Scan for the cell matching the given text and deliver its (x, y) coordinate at center. 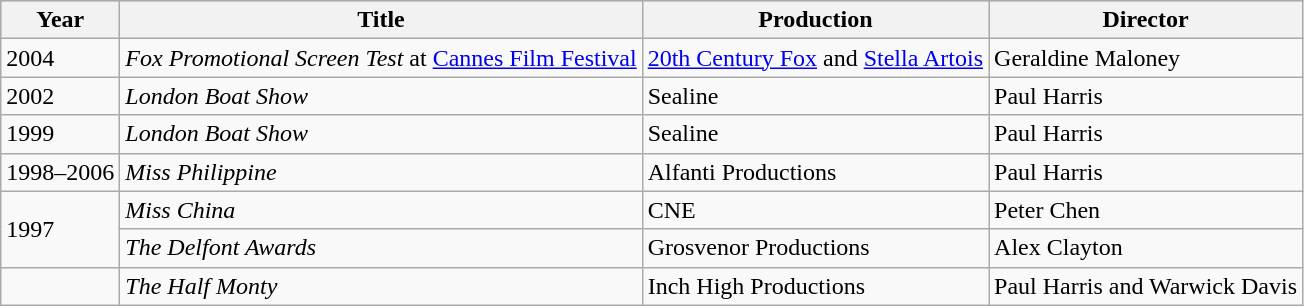
2004 (60, 58)
Grosvenor Productions (815, 248)
Title (381, 20)
Paul Harris and Warwick Davis (1146, 286)
Year (60, 20)
2002 (60, 96)
1998–2006 (60, 172)
Alex Clayton (1146, 248)
Director (1146, 20)
CNE (815, 210)
Miss China (381, 210)
1999 (60, 134)
Peter Chen (1146, 210)
Alfanti Productions (815, 172)
Geraldine Maloney (1146, 58)
1997 (60, 229)
Miss Philippine (381, 172)
Production (815, 20)
The Delfont Awards (381, 248)
20th Century Fox and Stella Artois (815, 58)
Fox Promotional Screen Test at Cannes Film Festival (381, 58)
Inch High Productions (815, 286)
The Half Monty (381, 286)
